Identify which cell holds the provided text, then report its [x, y] central coordinate. 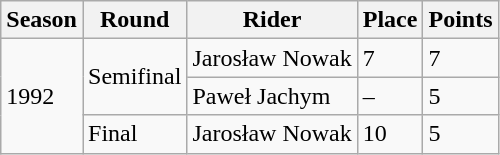
10 [390, 134]
Round [134, 20]
Place [390, 20]
Rider [272, 20]
Final [134, 134]
– [390, 96]
Points [460, 20]
Paweł Jachym [272, 96]
1992 [42, 96]
Season [42, 20]
Semifinal [134, 77]
